Return the [X, Y] coordinate for the center point of the cell that contains the specified text.  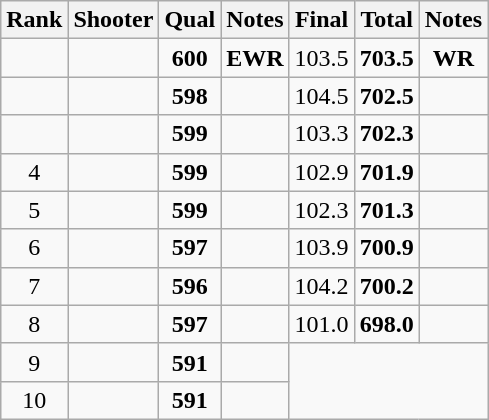
WR [453, 58]
103.9 [322, 248]
EWR [255, 58]
10 [34, 400]
9 [34, 362]
Rank [34, 20]
702.3 [386, 134]
598 [190, 96]
103.5 [322, 58]
102.3 [322, 210]
7 [34, 286]
Total [386, 20]
Qual [190, 20]
700.9 [386, 248]
6 [34, 248]
104.5 [322, 96]
702.5 [386, 96]
5 [34, 210]
102.9 [322, 172]
698.0 [386, 324]
104.2 [322, 286]
103.3 [322, 134]
8 [34, 324]
Final [322, 20]
703.5 [386, 58]
701.9 [386, 172]
596 [190, 286]
700.2 [386, 286]
701.3 [386, 210]
4 [34, 172]
Shooter [114, 20]
600 [190, 58]
101.0 [322, 324]
